Find where the given text appears and provide that cell's center as (x, y) coordinate. 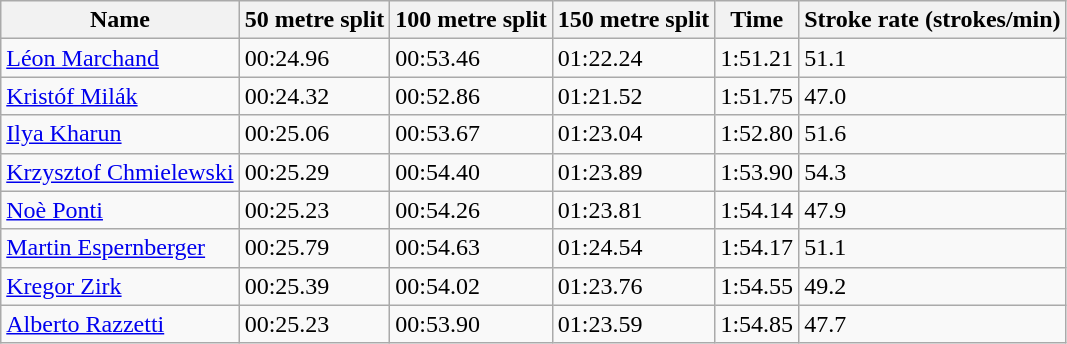
47.0 (932, 96)
00:54.02 (472, 286)
00:54.63 (472, 248)
00:24.32 (314, 96)
Time (757, 20)
01:23.81 (634, 210)
Kregor Zirk (120, 286)
50 metre split (314, 20)
Noè Ponti (120, 210)
01:23.04 (634, 134)
1:54.55 (757, 286)
00:53.46 (472, 58)
00:24.96 (314, 58)
54.3 (932, 172)
00:52.86 (472, 96)
49.2 (932, 286)
00:25.79 (314, 248)
Name (120, 20)
1:53.90 (757, 172)
1:54.17 (757, 248)
01:22.24 (634, 58)
Alberto Razzetti (120, 324)
00:53.90 (472, 324)
00:25.29 (314, 172)
1:54.14 (757, 210)
1:51.21 (757, 58)
00:54.26 (472, 210)
1:51.75 (757, 96)
Stroke rate (strokes/min) (932, 20)
Krzysztof Chmielewski (120, 172)
100 metre split (472, 20)
150 metre split (634, 20)
01:23.76 (634, 286)
51.6 (932, 134)
47.9 (932, 210)
Martin Espernberger (120, 248)
01:23.89 (634, 172)
00:54.40 (472, 172)
47.7 (932, 324)
00:25.39 (314, 286)
1:52.80 (757, 134)
Ilya Kharun (120, 134)
00:25.06 (314, 134)
01:24.54 (634, 248)
Léon Marchand (120, 58)
01:21.52 (634, 96)
00:53.67 (472, 134)
Kristóf Milák (120, 96)
1:54.85 (757, 324)
01:23.59 (634, 324)
